Locate the cell with the specified text and output its (x, y) center coordinate. 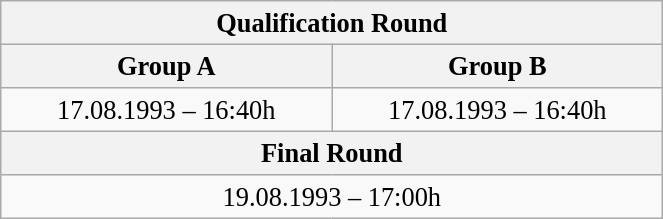
19.08.1993 – 17:00h (332, 197)
Final Round (332, 153)
Qualification Round (332, 22)
Group A (166, 66)
Group B (498, 66)
